Extract the [x, y] coordinate from the center of the cell holding the provided text.  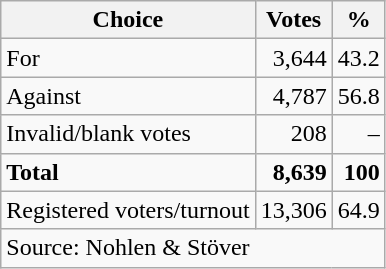
Total [128, 172]
64.9 [358, 210]
% [358, 20]
Registered voters/turnout [128, 210]
56.8 [358, 96]
Source: Nohlen & Stöver [193, 248]
For [128, 58]
Choice [128, 20]
100 [358, 172]
4,787 [294, 96]
Invalid/blank votes [128, 134]
13,306 [294, 210]
– [358, 134]
Votes [294, 20]
208 [294, 134]
Against [128, 96]
43.2 [358, 58]
3,644 [294, 58]
8,639 [294, 172]
